Return (X, Y) of the center of cell containing provided text 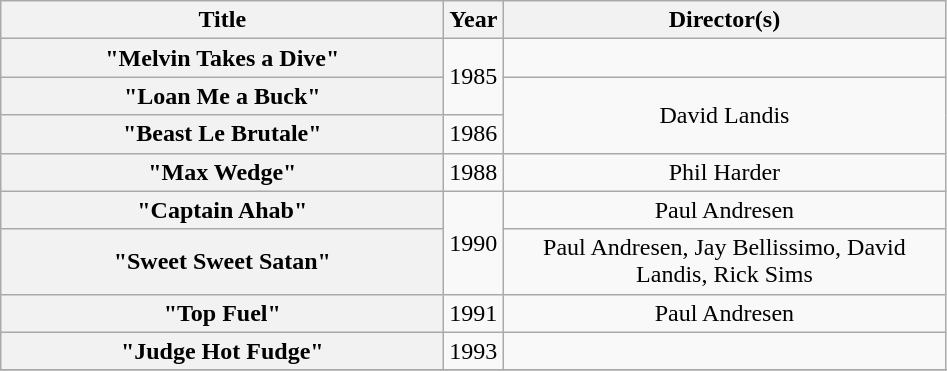
1993 (474, 351)
Phil Harder (724, 172)
"Sweet Sweet Satan" (222, 262)
1985 (474, 77)
1988 (474, 172)
"Top Fuel" (222, 313)
Paul Andresen, Jay Bellissimo, David Landis, Rick Sims (724, 262)
"Max Wedge" (222, 172)
David Landis (724, 115)
1990 (474, 242)
Year (474, 20)
"Captain Ahab" (222, 210)
"Loan Me a Buck" (222, 96)
"Beast Le Brutale" (222, 134)
1991 (474, 313)
Title (222, 20)
"Melvin Takes a Dive" (222, 58)
Director(s) (724, 20)
"Judge Hot Fudge" (222, 351)
1986 (474, 134)
